Extract the (x, y) coordinate from the center of the cell holding the provided text.  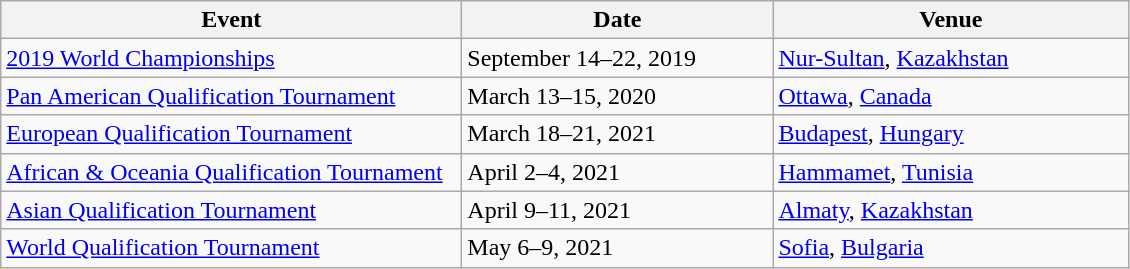
2019 World Championships (232, 58)
Budapest, Hungary (951, 134)
April 9–11, 2021 (618, 210)
September 14–22, 2019 (618, 58)
African & Oceania Qualification Tournament (232, 172)
Asian Qualification Tournament (232, 210)
Almaty, Kazakhstan (951, 210)
May 6–9, 2021 (618, 248)
Date (618, 20)
Pan American Qualification Tournament (232, 96)
Sofia, Bulgaria (951, 248)
Hammamet, Tunisia (951, 172)
April 2–4, 2021 (618, 172)
Venue (951, 20)
Ottawa, Canada (951, 96)
Event (232, 20)
European Qualification Tournament (232, 134)
March 13–15, 2020 (618, 96)
Nur-Sultan, Kazakhstan (951, 58)
March 18–21, 2021 (618, 134)
World Qualification Tournament (232, 248)
